Pinpoint the cell where the given text exists, returning its (x, y) midpoint coordinate. 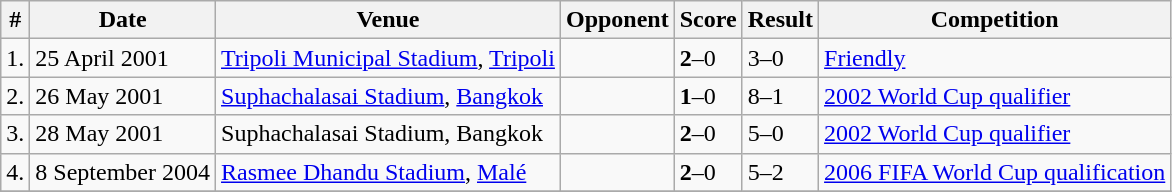
8 September 2004 (123, 172)
1. (16, 58)
1–0 (708, 96)
5–2 (780, 172)
3. (16, 134)
Date (123, 20)
26 May 2001 (123, 96)
2006 FIFA World Cup qualification (995, 172)
Score (708, 20)
4. (16, 172)
28 May 2001 (123, 134)
8–1 (780, 96)
Competition (995, 20)
5–0 (780, 134)
# (16, 20)
Tripoli Municipal Stadium, Tripoli (388, 58)
Rasmee Dhandu Stadium, Malé (388, 172)
Venue (388, 20)
2. (16, 96)
Result (780, 20)
25 April 2001 (123, 58)
3–0 (780, 58)
Opponent (617, 20)
Friendly (995, 58)
